Find where the given text appears and provide that cell's center as (x, y) coordinate. 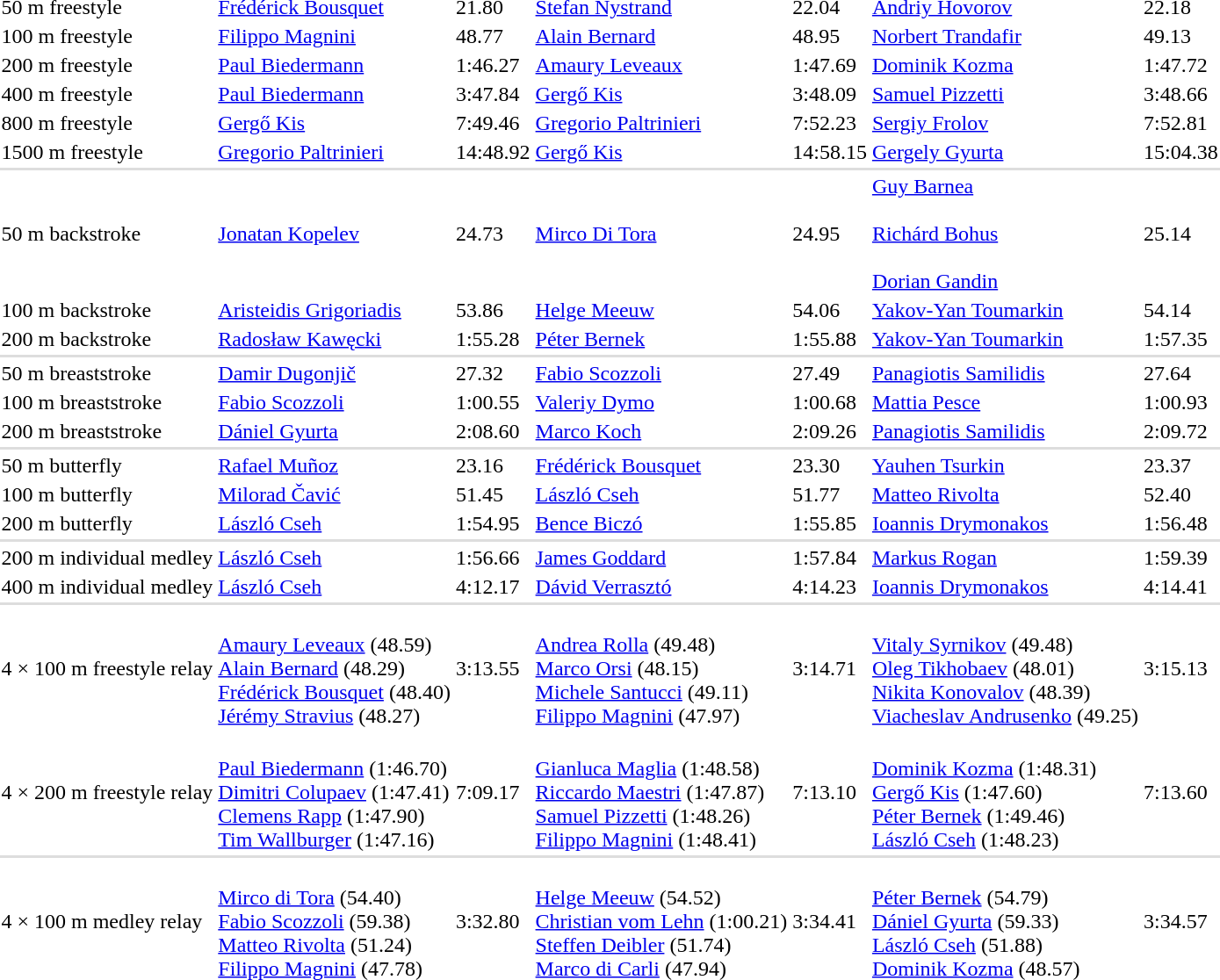
200 m breaststroke (107, 431)
7:49.46 (493, 123)
50 m backstroke (107, 234)
Andrea Rolla (49.48)Marco Orsi (48.15)Michele Santucci (49.11)Filippo Magnini (47.97) (661, 668)
3:13.55 (493, 668)
1:47.72 (1181, 65)
Frédérick Bousquet (661, 465)
1500 m freestyle (107, 152)
1:46.27 (493, 65)
Milorad Čavić (335, 494)
Dániel Gyurta (335, 431)
48.95 (830, 36)
51.77 (830, 494)
Filippo Magnini (335, 36)
400 m individual medley (107, 587)
24.73 (493, 234)
7:52.23 (830, 123)
James Goddard (661, 558)
15:04.38 (1181, 152)
23.16 (493, 465)
24.95 (830, 234)
1:00.55 (493, 402)
27.64 (1181, 373)
3:47.84 (493, 94)
4:12.17 (493, 587)
27.32 (493, 373)
3:14.71 (830, 668)
7:13.10 (830, 792)
54.14 (1181, 310)
Guy BarneaRichárd BohusDorian Gandin (1005, 234)
Gianluca Maglia (1:48.58)Riccardo Maestri (1:47.87)Samuel Pizzetti (1:48.26)Filippo Magnini (1:48.41) (661, 792)
100 m butterfly (107, 494)
Norbert Trandafir (1005, 36)
2:09.26 (830, 431)
7:09.17 (493, 792)
Sergiy Frolov (1005, 123)
53.86 (493, 310)
1:00.68 (830, 402)
4 × 100 m freestyle relay (107, 668)
Dominik Kozma (1:48.31)Gergő Kis (1:47.60)Péter Bernek (1:49.46)László Cseh (1:48.23) (1005, 792)
Damir Dugonjič (335, 373)
800 m freestyle (107, 123)
50 m breaststroke (107, 373)
Yauhen Tsurkin (1005, 465)
1:57.84 (830, 558)
1:54.95 (493, 523)
Alain Bernard (661, 36)
1:55.28 (493, 339)
3:48.66 (1181, 94)
27.49 (830, 373)
25.14 (1181, 234)
1:47.69 (830, 65)
1:56.66 (493, 558)
23.37 (1181, 465)
100 m breaststroke (107, 402)
Amaury Leveaux (661, 65)
3:15.13 (1181, 668)
51.45 (493, 494)
Marco Koch (661, 431)
200 m backstroke (107, 339)
1:00.93 (1181, 402)
Aristeidis Grigoriadis (335, 310)
Vitaly Syrnikov (49.48)Oleg Tikhobaev (48.01)Nikita Konovalov (48.39)Viacheslav Andrusenko (49.25) (1005, 668)
Radosław Kawęcki (335, 339)
1:56.48 (1181, 523)
400 m freestyle (107, 94)
1:55.88 (830, 339)
Samuel Pizzetti (1005, 94)
Dávid Verrasztó (661, 587)
4 × 200 m freestyle relay (107, 792)
4:14.23 (830, 587)
200 m freestyle (107, 65)
Matteo Rivolta (1005, 494)
2:09.72 (1181, 431)
1:57.35 (1181, 339)
14:58.15 (830, 152)
Amaury Leveaux (48.59)Alain Bernard (48.29)Frédérick Bousquet (48.40)Jérémy Stravius (48.27) (335, 668)
100 m freestyle (107, 36)
4:14.41 (1181, 587)
49.13 (1181, 36)
Valeriy Dymo (661, 402)
Péter Bernek (661, 339)
14:48.92 (493, 152)
1:55.85 (830, 523)
Jonatan Kopelev (335, 234)
200 m butterfly (107, 523)
Paul Biedermann (1:46.70)Dimitri Colupaev (1:47.41)Clemens Rapp (1:47.90)Tim Wallburger (1:47.16) (335, 792)
Dominik Kozma (1005, 65)
100 m backstroke (107, 310)
Markus Rogan (1005, 558)
7:13.60 (1181, 792)
23.30 (830, 465)
1:59.39 (1181, 558)
2:08.60 (493, 431)
Helge Meeuw (661, 310)
52.40 (1181, 494)
54.06 (830, 310)
48.77 (493, 36)
50 m butterfly (107, 465)
Rafael Muñoz (335, 465)
200 m individual medley (107, 558)
Mirco Di Tora (661, 234)
Mattia Pesce (1005, 402)
Gergely Gyurta (1005, 152)
3:48.09 (830, 94)
Bence Biczó (661, 523)
7:52.81 (1181, 123)
